Detect which cell encompasses the target text, then output its (x, y) center coordinate. 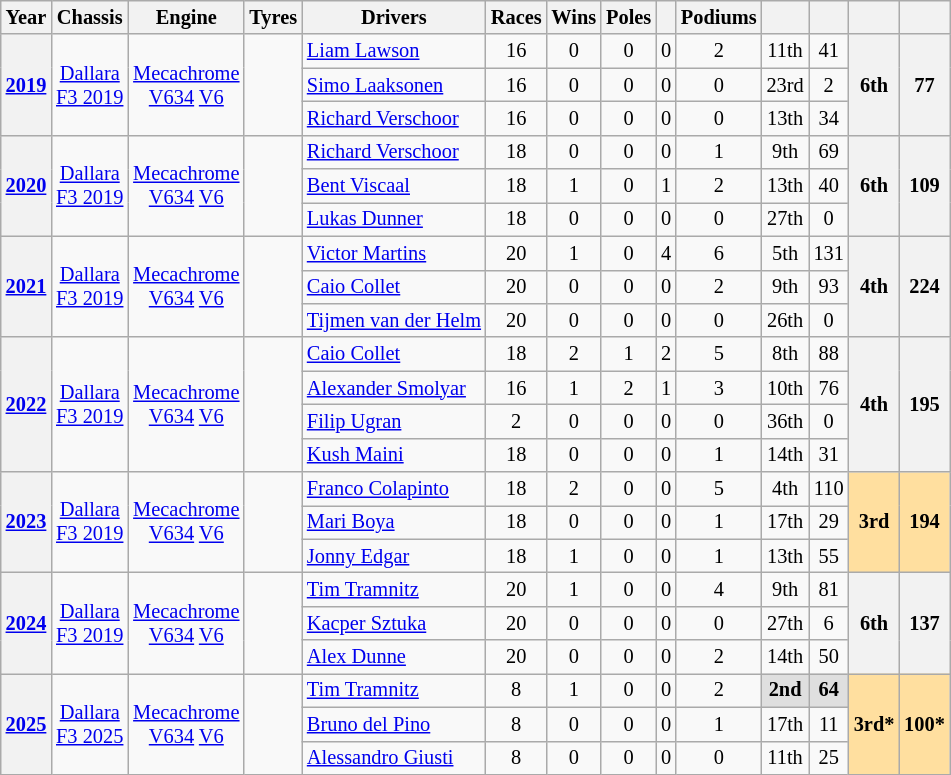
2023 (26, 522)
Jonny Edgar (394, 556)
5th (786, 253)
131 (829, 253)
77 (924, 84)
Podiums (719, 17)
Lukas Dunner (394, 219)
55 (829, 556)
Mari Boya (394, 522)
2024 (26, 622)
Alessandro Giusti (394, 758)
2022 (26, 404)
10th (786, 388)
8th (786, 354)
3rd (874, 522)
2nd (786, 690)
Kush Maini (394, 455)
69 (829, 152)
23rd (786, 85)
Filip Ugran (394, 421)
81 (829, 589)
Simo Laaksonen (394, 85)
195 (924, 404)
Alexander Smolyar (394, 388)
2020 (26, 186)
Victor Martins (394, 253)
41 (829, 51)
Franco Colapinto (394, 489)
Tyres (273, 17)
34 (829, 118)
40 (829, 186)
2025 (26, 724)
26th (786, 320)
11 (829, 724)
64 (829, 690)
3rd* (874, 724)
Drivers (394, 17)
194 (924, 522)
Poles (628, 17)
Kacper Sztuka (394, 623)
DallaraF3 2025 (90, 724)
Engine (186, 17)
137 (924, 622)
224 (924, 286)
Bent Viscaal (394, 186)
2019 (26, 84)
Alex Dunne (394, 657)
110 (829, 489)
29 (829, 522)
3 (719, 388)
100* (924, 724)
Bruno del Pino (394, 724)
31 (829, 455)
76 (829, 388)
Chassis (90, 17)
88 (829, 354)
36th (786, 421)
50 (829, 657)
Races (516, 17)
93 (829, 287)
Tijmen van der Helm (394, 320)
25 (829, 758)
Year (26, 17)
109 (924, 186)
Liam Lawson (394, 51)
Wins (574, 17)
2021 (26, 286)
